Return (x, y) of the center of cell containing provided text 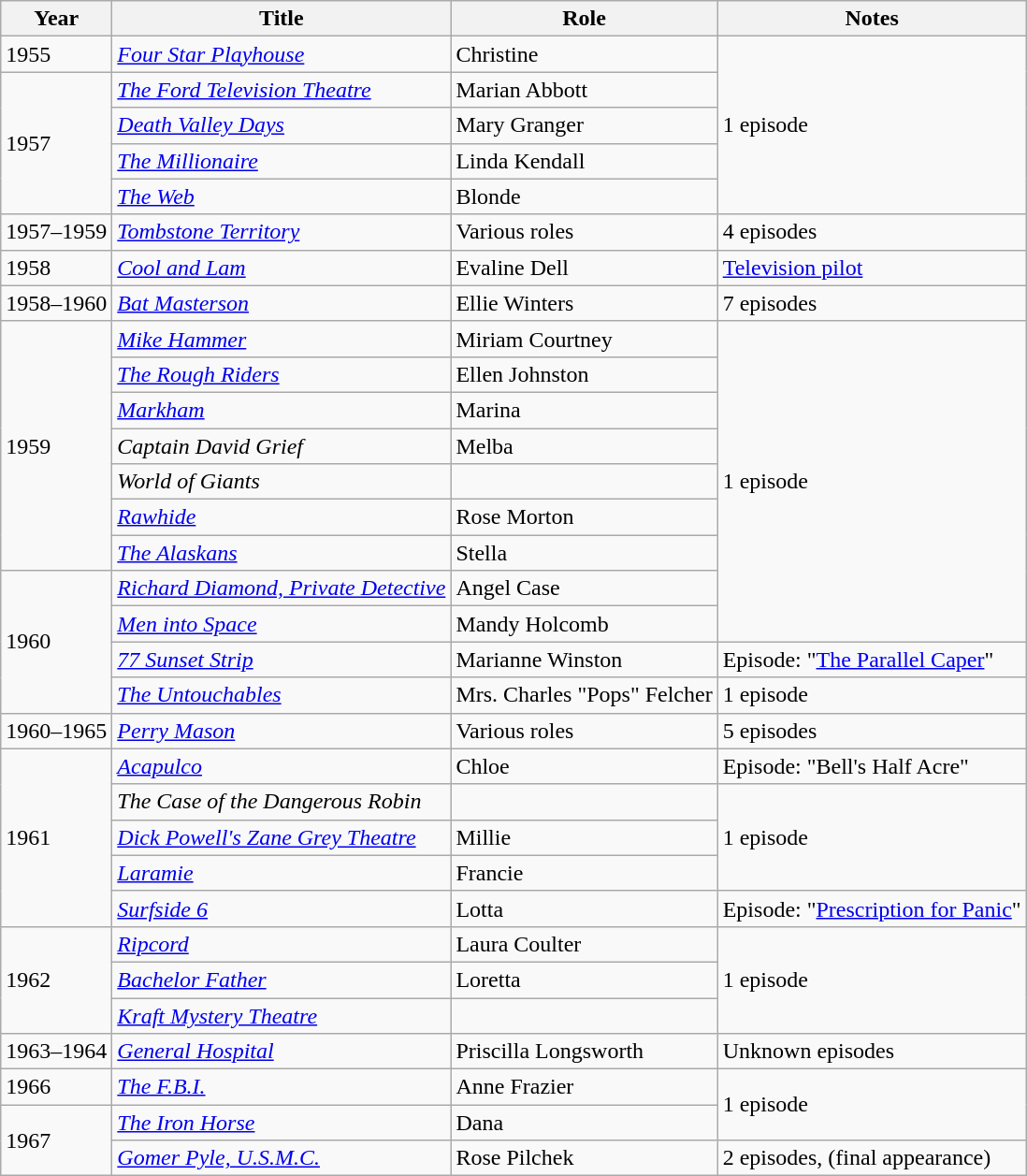
Dick Powell's Zane Grey Theatre (282, 837)
Rawhide (282, 517)
Chloe (584, 766)
Bat Masterson (282, 303)
Bachelor Father (282, 980)
1962 (56, 980)
Christine (584, 54)
The Millionaire (282, 161)
The Iron Horse (282, 1123)
Ripcord (282, 944)
Mandy Holcomb (584, 624)
1955 (56, 54)
Dana (584, 1123)
Mike Hammer (282, 339)
77 Sunset Strip (282, 660)
Angel Case (584, 588)
Episode: "The Parallel Caper" (872, 660)
Kraft Mystery Theatre (282, 1015)
5 episodes (872, 731)
Laramie (282, 873)
2 episodes, (final appearance) (872, 1158)
1961 (56, 837)
The Rough Riders (282, 374)
Laura Coulter (584, 944)
Linda Kendall (584, 161)
Four Star Playhouse (282, 54)
World of Giants (282, 482)
1966 (56, 1087)
Notes (872, 19)
Marian Abbott (584, 90)
Markham (282, 410)
Acapulco (282, 766)
1958–1960 (56, 303)
Loretta (584, 980)
Year (56, 19)
Marianne Winston (584, 660)
7 episodes (872, 303)
Captain David Grief (282, 446)
Surfside 6 (282, 908)
Francie (584, 873)
Ellen Johnston (584, 374)
Blonde (584, 196)
1957 (56, 143)
Anne Frazier (584, 1087)
Richard Diamond, Private Detective (282, 588)
The Untouchables (282, 695)
Tombstone Territory (282, 232)
1957–1959 (56, 232)
1967 (56, 1140)
Cool and Lam (282, 268)
Perry Mason (282, 731)
The Case of the Dangerous Robin (282, 802)
The F.B.I. (282, 1087)
Gomer Pyle, U.S.M.C. (282, 1158)
Episode: "Prescription for Panic" (872, 908)
Death Valley Days (282, 125)
1960–1965 (56, 731)
Stella (584, 553)
1958 (56, 268)
Men into Space (282, 624)
Priscilla Longsworth (584, 1052)
Miriam Courtney (584, 339)
1963–1964 (56, 1052)
General Hospital (282, 1052)
4 episodes (872, 232)
1960 (56, 642)
1959 (56, 445)
Melba (584, 446)
Mary Granger (584, 125)
Ellie Winters (584, 303)
Unknown episodes (872, 1052)
Title (282, 19)
Mrs. Charles "Pops" Felcher (584, 695)
Lotta (584, 908)
The Alaskans (282, 553)
Marina (584, 410)
Role (584, 19)
Rose Pilchek (584, 1158)
The Web (282, 196)
Millie (584, 837)
Television pilot (872, 268)
The Ford Television Theatre (282, 90)
Rose Morton (584, 517)
Episode: "Bell's Half Acre" (872, 766)
Evaline Dell (584, 268)
